For the text-containing cell, return its midpoint in [x, y] coordinate format. 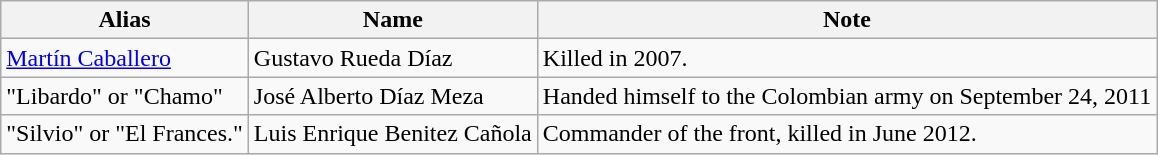
Luis Enrique Benitez Cañola [392, 134]
Commander of the front, killed in June 2012. [846, 134]
"Libardo" or "Chamo" [125, 96]
Killed in 2007. [846, 58]
Martín Caballero [125, 58]
"Silvio" or "El Frances." [125, 134]
Note [846, 20]
Gustavo Rueda Díaz [392, 58]
Handed himself to the Colombian army on September 24, 2011 [846, 96]
Alias [125, 20]
Name [392, 20]
José Alberto Díaz Meza [392, 96]
